Scan for the cell matching the given text and deliver its (x, y) coordinate at center. 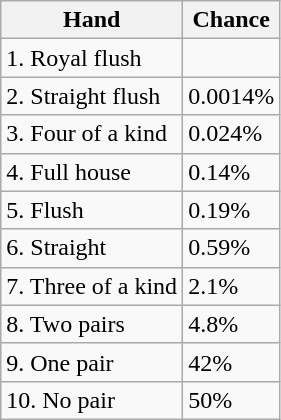
0.19% (232, 210)
2. Straight flush (92, 96)
0.14% (232, 172)
10. No pair (92, 400)
Chance (232, 20)
0.0014% (232, 96)
0.59% (232, 248)
6. Straight (92, 248)
4. Full house (92, 172)
0.024% (232, 134)
4.8% (232, 324)
1. Royal flush (92, 58)
50% (232, 400)
42% (232, 362)
7. Three of a kind (92, 286)
3. Four of a kind (92, 134)
2.1% (232, 286)
9. One pair (92, 362)
8. Two pairs (92, 324)
5. Flush (92, 210)
Hand (92, 20)
